Detect which cell encompasses the target text, then output its [x, y] center coordinate. 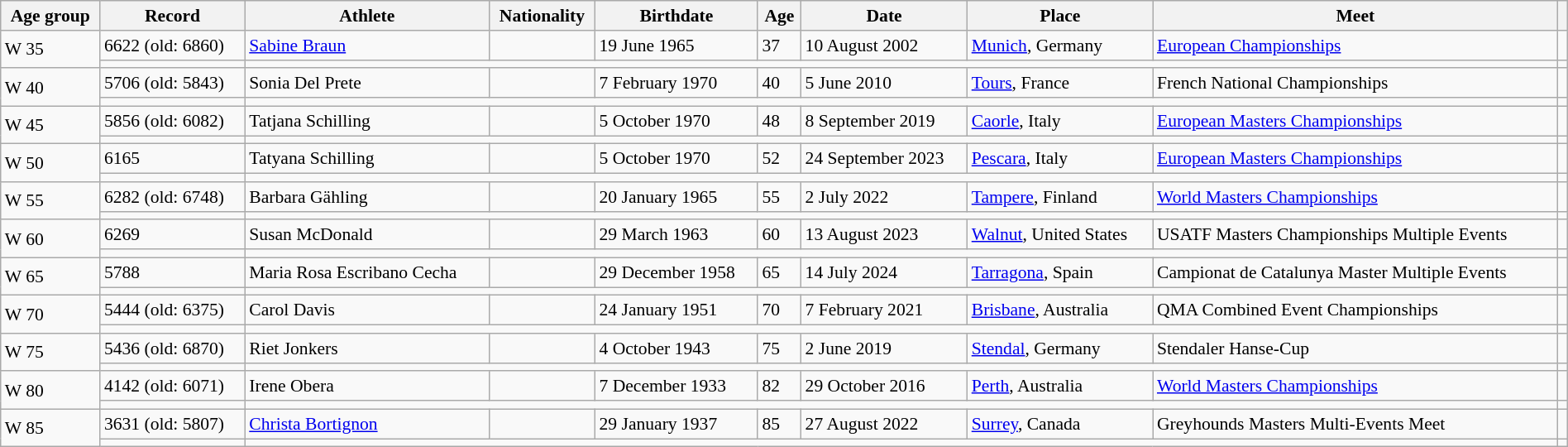
W 65 [50, 276]
Munich, Germany [1060, 46]
Carol Davis [367, 310]
QMA Combined Event Championships [1355, 310]
60 [779, 235]
Stendal, Germany [1060, 348]
19 June 1965 [676, 46]
29 March 1963 [676, 235]
82 [779, 387]
4 October 1943 [676, 348]
Place [1060, 16]
7 February 1970 [676, 84]
Age group [50, 16]
10 August 2002 [885, 46]
USATF Masters Championships Multiple Events [1355, 235]
W 35 [50, 50]
29 January 1937 [676, 424]
14 July 2024 [885, 272]
2 June 2019 [885, 348]
75 [779, 348]
70 [779, 310]
6165 [172, 159]
W 45 [50, 125]
W 55 [50, 201]
Tatyana Schilling [367, 159]
52 [779, 159]
6282 (old: 6748) [172, 197]
Tours, France [1060, 84]
Athlete [367, 16]
Caorle, Italy [1060, 121]
29 October 2016 [885, 387]
6622 (old: 6860) [172, 46]
Susan McDonald [367, 235]
Age [779, 16]
Walnut, United States [1060, 235]
W 80 [50, 391]
55 [779, 197]
Birthdate [676, 16]
5706 (old: 5843) [172, 84]
6269 [172, 235]
48 [779, 121]
W 60 [50, 239]
5856 (old: 6082) [172, 121]
W 75 [50, 353]
27 August 2022 [885, 424]
Irene Obera [367, 387]
Tampere, Finland [1060, 197]
French National Championships [1355, 84]
85 [779, 424]
5436 (old: 6870) [172, 348]
Sonia Del Prete [367, 84]
37 [779, 46]
29 December 1958 [676, 272]
24 January 1951 [676, 310]
Barbara Gähling [367, 197]
European Championships [1355, 46]
Riet Jonkers [367, 348]
20 January 1965 [676, 197]
Tatjana Schilling [367, 121]
W 40 [50, 88]
Greyhounds Masters Multi-Events Meet [1355, 424]
Campionat de Catalunya Master Multiple Events [1355, 272]
5444 (old: 6375) [172, 310]
2 July 2022 [885, 197]
13 August 2023 [885, 235]
5 June 2010 [885, 84]
Maria Rosa Escribano Cecha [367, 272]
65 [779, 272]
Surrey, Canada [1060, 424]
Christa Bortignon [367, 424]
Meet [1355, 16]
W 70 [50, 315]
Stendaler Hanse-Cup [1355, 348]
7 February 2021 [885, 310]
Record [172, 16]
8 September 2019 [885, 121]
24 September 2023 [885, 159]
Pescara, Italy [1060, 159]
W 85 [50, 428]
Tarragona, Spain [1060, 272]
3631 (old: 5807) [172, 424]
Brisbane, Australia [1060, 310]
4142 (old: 6071) [172, 387]
Date [885, 16]
Nationality [542, 16]
5788 [172, 272]
W 50 [50, 163]
Sabine Braun [367, 46]
40 [779, 84]
7 December 1933 [676, 387]
Perth, Australia [1060, 387]
